Identify which cell holds the provided text, then report its (X, Y) central coordinate. 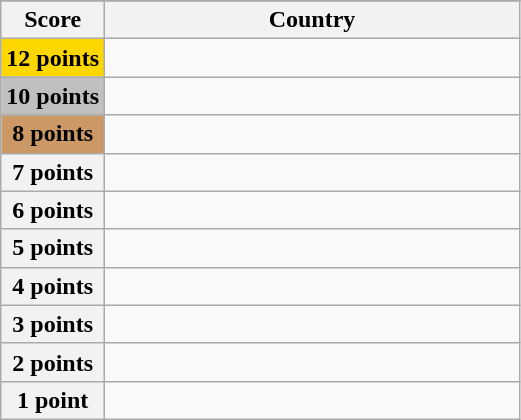
2 points (53, 362)
Country (312, 20)
12 points (53, 58)
6 points (53, 210)
7 points (53, 172)
5 points (53, 248)
8 points (53, 134)
4 points (53, 286)
10 points (53, 96)
3 points (53, 324)
Score (53, 20)
1 point (53, 400)
